For the text-containing cell, return its midpoint in (x, y) coordinate format. 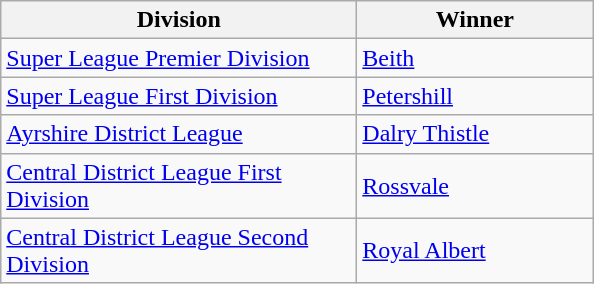
Super League Premier Division (179, 58)
Royal Albert (475, 250)
Ayrshire District League (179, 134)
Super League First Division (179, 96)
Beith (475, 58)
Division (179, 20)
Central District League Second Division (179, 250)
Dalry Thistle (475, 134)
Petershill (475, 96)
Winner (475, 20)
Rossvale (475, 186)
Central District League First Division (179, 186)
